Return [X, Y] of the center of cell containing provided text 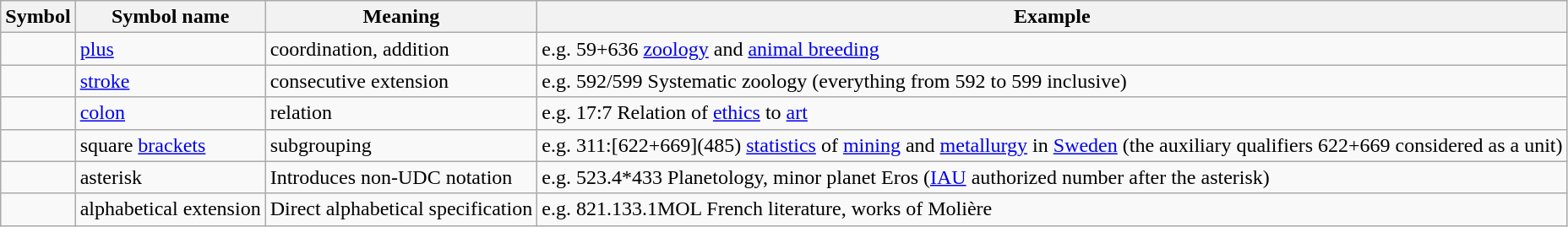
subgrouping [401, 145]
relation [401, 113]
Direct alphabetical specification [401, 209]
stroke [171, 81]
e.g. 821.133.1MOL French literature, works of Molière [1053, 209]
colon [171, 113]
e.g. 592/599 Systematic zoology (everything from 592 to 599 inclusive) [1053, 81]
e.g. 59+636 zoology and animal breeding [1053, 49]
Symbol name [171, 17]
Meaning [401, 17]
e.g. 311:[622+669](485) statistics of mining and metallurgy in Sweden (the auxiliary qualifiers 622+669 considered as a unit) [1053, 145]
asterisk [171, 177]
square brackets [171, 145]
Introduces non-UDC notation [401, 177]
alphabetical extension [171, 209]
e.g. 17:7 Relation of ethics to art [1053, 113]
Example [1053, 17]
coordination, addition [401, 49]
plus [171, 49]
Symbol [38, 17]
consecutive extension [401, 81]
e.g. 523.4*433 Planetology, minor planet Eros (IAU authorized number after the asterisk) [1053, 177]
